Output the (x, y) coordinate of the center of the cell containing the given text.  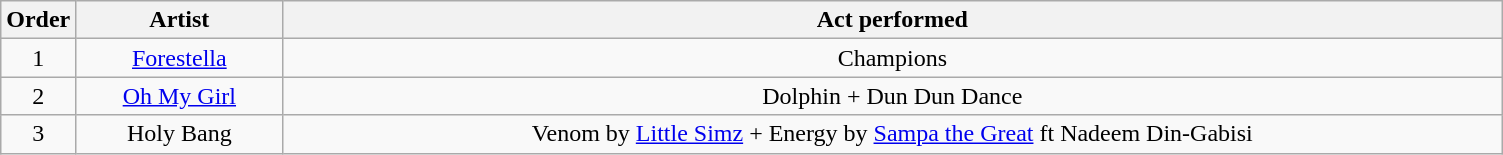
Oh My Girl (180, 96)
Order (38, 20)
2 (38, 96)
Champions (892, 58)
Act performed (892, 20)
Dolphin + Dun Dun Dance (892, 96)
1 (38, 58)
Holy Bang (180, 134)
Artist (180, 20)
3 (38, 134)
Forestella (180, 58)
Venom by Little Simz + Energy by Sampa the Great ft Nadeem Din-Gabisi (892, 134)
